From the cell containing the given text, extract its center point as [x, y] coordinate. 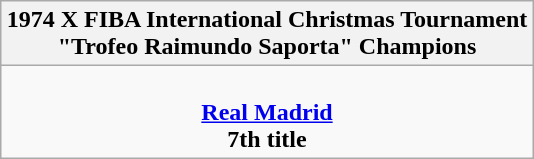
Real Madrid7th title [267, 112]
1974 X FIBA International Christmas Tournament"Trofeo Raimundo Saporta" Champions [267, 34]
